Return [x, y] of the center of cell containing provided text 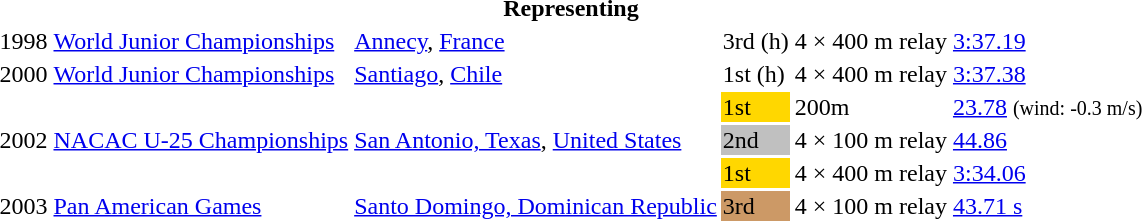
3rd (h) [756, 41]
1st (h) [756, 74]
NACAC U-25 Championships [201, 140]
Pan American Games [201, 206]
Santiago, Chile [536, 74]
3rd [756, 206]
San Antonio, Texas, United States [536, 140]
Annecy, France [536, 41]
200m [870, 107]
Santo Domingo, Dominican Republic [536, 206]
2nd [756, 140]
